Pinpoint the cell where the given text exists, returning its [x, y] midpoint coordinate. 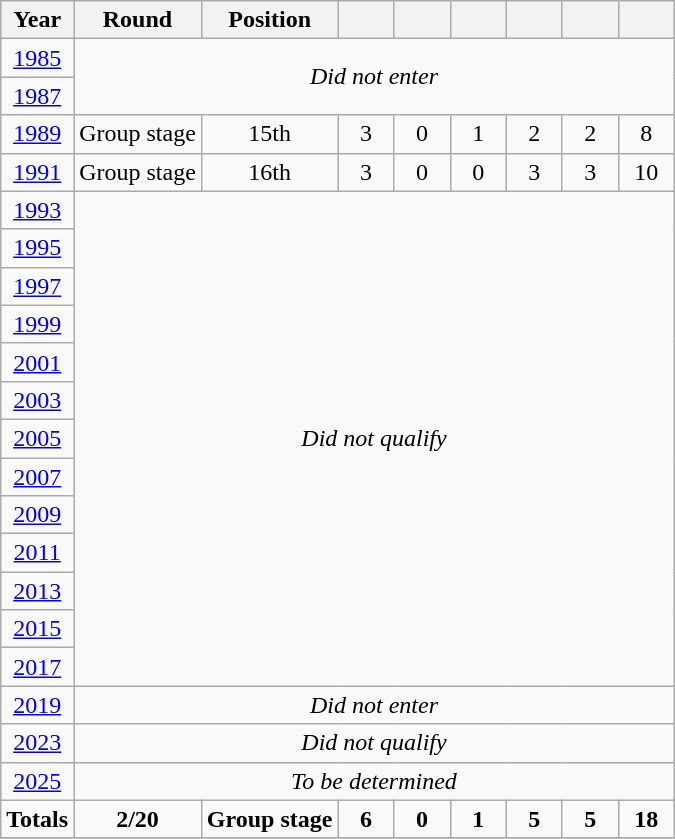
1991 [38, 172]
2023 [38, 743]
2017 [38, 667]
Position [270, 20]
Totals [38, 819]
10 [646, 172]
1997 [38, 286]
2009 [38, 515]
Round [138, 20]
1995 [38, 248]
2/20 [138, 819]
2015 [38, 629]
8 [646, 134]
6 [366, 819]
2007 [38, 477]
2005 [38, 438]
Year [38, 20]
To be determined [374, 781]
1999 [38, 324]
2011 [38, 553]
15th [270, 134]
1993 [38, 210]
1985 [38, 58]
2019 [38, 705]
16th [270, 172]
2001 [38, 362]
1987 [38, 96]
18 [646, 819]
1989 [38, 134]
2003 [38, 400]
2025 [38, 781]
2013 [38, 591]
